Output the [X, Y] coordinate of the center of the cell containing the given text.  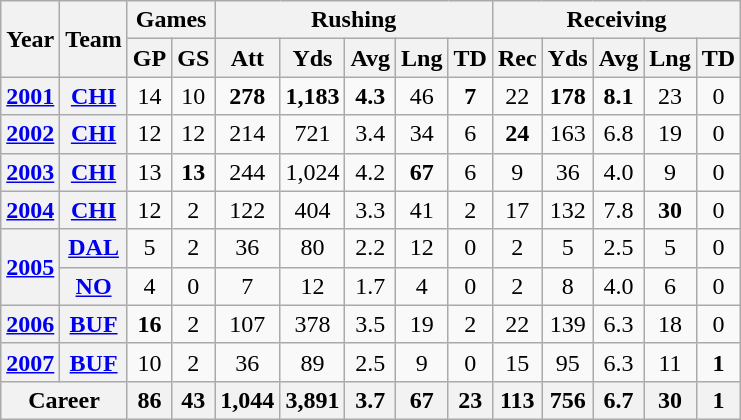
1.7 [370, 286]
139 [568, 324]
2005 [30, 267]
378 [312, 324]
756 [568, 400]
3.3 [370, 210]
Att [248, 58]
721 [312, 134]
Year [30, 39]
122 [248, 210]
1,024 [312, 172]
214 [248, 134]
3.4 [370, 134]
Team [94, 39]
1,183 [312, 96]
95 [568, 362]
24 [517, 134]
2004 [30, 210]
244 [248, 172]
GS [194, 58]
2001 [30, 96]
178 [568, 96]
46 [422, 96]
43 [194, 400]
163 [568, 134]
2003 [30, 172]
34 [422, 134]
6.7 [618, 400]
16 [149, 324]
14 [149, 96]
86 [149, 400]
80 [312, 248]
7.8 [618, 210]
278 [248, 96]
4.2 [370, 172]
8 [568, 286]
GP [149, 58]
3.7 [370, 400]
1,044 [248, 400]
18 [670, 324]
3,891 [312, 400]
8.1 [618, 96]
2002 [30, 134]
89 [312, 362]
Rushing [354, 20]
41 [422, 210]
2006 [30, 324]
2007 [30, 362]
Career [64, 400]
NO [94, 286]
Games [170, 20]
113 [517, 400]
17 [517, 210]
107 [248, 324]
2.2 [370, 248]
404 [312, 210]
DAL [94, 248]
Receiving [616, 20]
6.8 [618, 134]
4.3 [370, 96]
3.5 [370, 324]
15 [517, 362]
132 [568, 210]
11 [670, 362]
Rec [517, 58]
